Pinpoint the cell where the given text exists, returning its [x, y] midpoint coordinate. 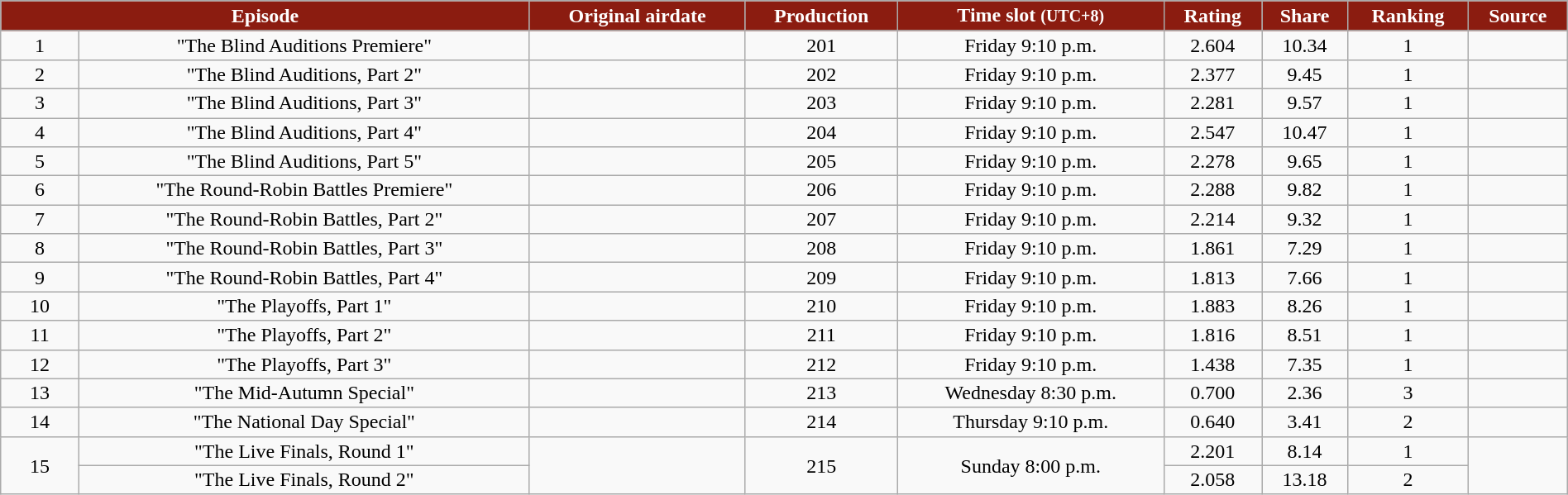
208 [821, 248]
5 [40, 162]
2.377 [1212, 74]
13 [40, 393]
9.32 [1305, 220]
205 [821, 162]
213 [821, 393]
Ranking [1408, 17]
11 [40, 336]
2.281 [1212, 102]
"The Playoffs, Part 1" [304, 306]
206 [821, 190]
201 [821, 45]
0.700 [1212, 393]
2.547 [1212, 132]
8 [40, 248]
"The Mid-Autumn Special" [304, 393]
1.861 [1212, 248]
"The Blind Auditions, Part 5" [304, 162]
15 [40, 465]
"The Round-Robin Battles, Part 2" [304, 220]
"The Round-Robin Battles, Part 3" [304, 248]
3.41 [1305, 421]
2.278 [1212, 162]
210 [821, 306]
12 [40, 364]
8.14 [1305, 451]
"The Live Finals, Round 1" [304, 451]
10.47 [1305, 132]
Thursday 9:10 p.m. [1030, 421]
1.438 [1212, 364]
"The National Day Special" [304, 421]
"The Playoffs, Part 2" [304, 336]
"The Round-Robin Battles, Part 4" [304, 278]
Original airdate [637, 17]
7.29 [1305, 248]
"The Round-Robin Battles Premiere" [304, 190]
215 [821, 465]
2.058 [1212, 479]
212 [821, 364]
209 [821, 278]
9.65 [1305, 162]
9.57 [1305, 102]
Production [821, 17]
1.816 [1212, 336]
"The Blind Auditions, Part 2" [304, 74]
2.36 [1305, 393]
"The Live Finals, Round 2" [304, 479]
6 [40, 190]
Source [1518, 17]
7.66 [1305, 278]
9.45 [1305, 74]
1.883 [1212, 306]
2.288 [1212, 190]
Episode [265, 17]
1.813 [1212, 278]
4 [40, 132]
9 [40, 278]
2.214 [1212, 220]
Share [1305, 17]
"The Blind Auditions, Part 3" [304, 102]
Rating [1212, 17]
9.82 [1305, 190]
14 [40, 421]
7 [40, 220]
2.604 [1212, 45]
Sunday 8:00 p.m. [1030, 465]
202 [821, 74]
"The Blind Auditions, Part 4" [304, 132]
203 [821, 102]
204 [821, 132]
8.51 [1305, 336]
207 [821, 220]
214 [821, 421]
Wednesday 8:30 p.m. [1030, 393]
"The Blind Auditions Premiere" [304, 45]
2.201 [1212, 451]
13.18 [1305, 479]
"The Playoffs, Part 3" [304, 364]
10 [40, 306]
211 [821, 336]
10.34 [1305, 45]
8.26 [1305, 306]
7.35 [1305, 364]
0.640 [1212, 421]
Time slot (UTC+8) [1030, 17]
